Output the [X, Y] coordinate of the center of the cell containing the given text.  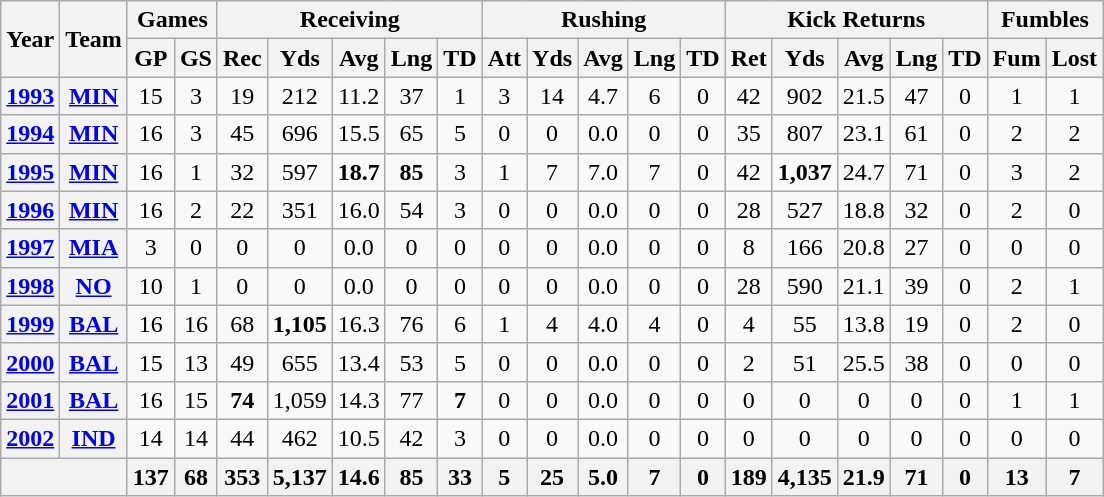
16.0 [358, 210]
47 [916, 96]
10.5 [358, 438]
74 [242, 400]
696 [300, 134]
21.5 [864, 96]
351 [300, 210]
Kick Returns [856, 20]
25.5 [864, 362]
54 [411, 210]
55 [804, 324]
1,105 [300, 324]
49 [242, 362]
1998 [30, 286]
18.7 [358, 172]
21.9 [864, 477]
Games [172, 20]
38 [916, 362]
2002 [30, 438]
13.4 [358, 362]
597 [300, 172]
33 [460, 477]
212 [300, 96]
1995 [30, 172]
MIA [94, 248]
Team [94, 39]
51 [804, 362]
462 [300, 438]
2001 [30, 400]
1994 [30, 134]
1999 [30, 324]
25 [552, 477]
65 [411, 134]
1,059 [300, 400]
27 [916, 248]
61 [916, 134]
14.6 [358, 477]
189 [748, 477]
Year [30, 39]
21.1 [864, 286]
Ret [748, 58]
37 [411, 96]
76 [411, 324]
8 [748, 248]
5,137 [300, 477]
16.3 [358, 324]
13.8 [864, 324]
39 [916, 286]
4.0 [604, 324]
4.7 [604, 96]
1,037 [804, 172]
807 [804, 134]
35 [748, 134]
4,135 [804, 477]
655 [300, 362]
137 [150, 477]
GP [150, 58]
15.5 [358, 134]
Rec [242, 58]
166 [804, 248]
Receiving [350, 20]
Fum [1016, 58]
7.0 [604, 172]
14.3 [358, 400]
24.7 [864, 172]
1993 [30, 96]
1996 [30, 210]
44 [242, 438]
GS [196, 58]
NO [94, 286]
10 [150, 286]
77 [411, 400]
IND [94, 438]
527 [804, 210]
1997 [30, 248]
590 [804, 286]
Att [504, 58]
45 [242, 134]
902 [804, 96]
2000 [30, 362]
53 [411, 362]
5.0 [604, 477]
23.1 [864, 134]
Lost [1074, 58]
353 [242, 477]
Rushing [604, 20]
18.8 [864, 210]
Fumbles [1044, 20]
11.2 [358, 96]
22 [242, 210]
20.8 [864, 248]
